Search for the cell housing the specified text and yield its [X, Y] center coordinate. 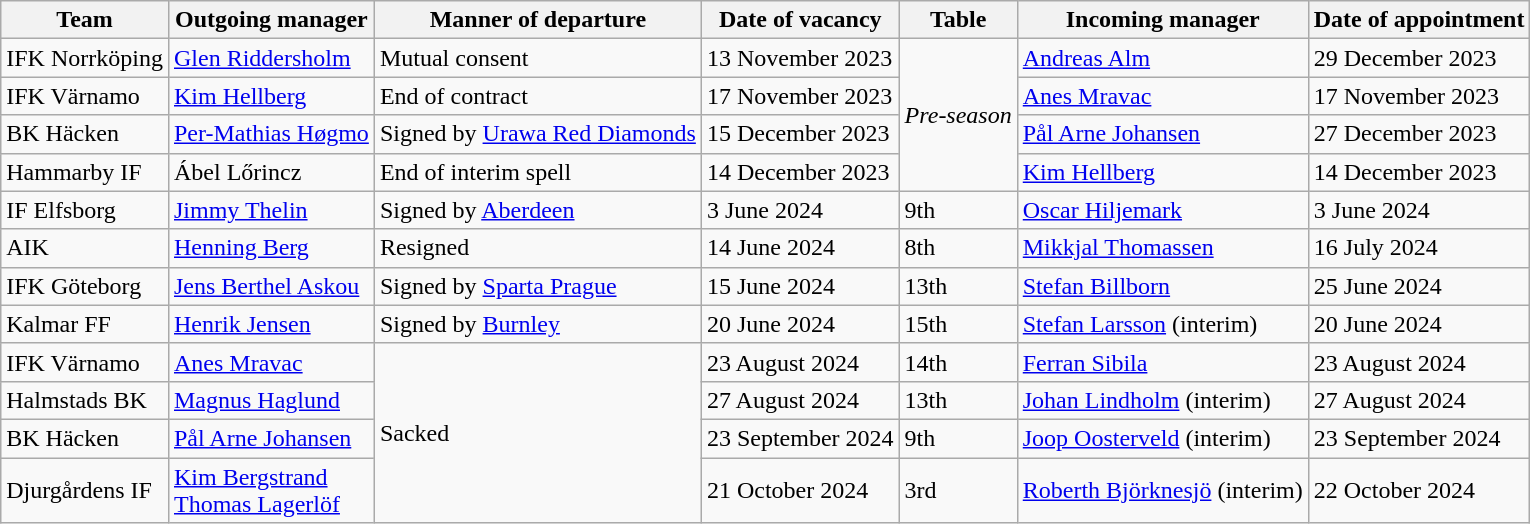
Magnus Haglund [271, 400]
Roberth Björknesjö (interim) [1162, 490]
Date of appointment [1419, 20]
End of contract [538, 96]
AIK [85, 248]
Johan Lindholm (interim) [1162, 400]
Stefan Billborn [1162, 286]
14th [958, 362]
Manner of departure [538, 20]
13 November 2023 [800, 58]
Signed by Sparta Prague [538, 286]
29 December 2023 [1419, 58]
Joop Oosterveld (interim) [1162, 438]
IFK Göteborg [85, 286]
Stefan Larsson (interim) [1162, 324]
End of interim spell [538, 172]
16 July 2024 [1419, 248]
Andreas Alm [1162, 58]
Signed by Aberdeen [538, 210]
27 December 2023 [1419, 134]
Kalmar FF [85, 324]
21 October 2024 [800, 490]
Per-Mathias Høgmo [271, 134]
IF Elfsborg [85, 210]
Ábel Lőrincz [271, 172]
15 June 2024 [800, 286]
Jimmy Thelin [271, 210]
Signed by Urawa Red Diamonds [538, 134]
3rd [958, 490]
Outgoing manager [271, 20]
Sacked [538, 432]
Jens Berthel Askou [271, 286]
Halmstads BK [85, 400]
Ferran Sibila [1162, 362]
Date of vacancy [800, 20]
Oscar Hiljemark [1162, 210]
Signed by Burnley [538, 324]
Henrik Jensen [271, 324]
Table [958, 20]
Hammarby IF [85, 172]
Mutual consent [538, 58]
Team [85, 20]
14 June 2024 [800, 248]
Kim Bergstrand Thomas Lagerlöf [271, 490]
IFK Norrköping [85, 58]
15th [958, 324]
Mikkjal Thomassen [1162, 248]
Glen Riddersholm [271, 58]
Pre-season [958, 115]
8th [958, 248]
25 June 2024 [1419, 286]
Incoming manager [1162, 20]
Resigned [538, 248]
22 October 2024 [1419, 490]
Djurgårdens IF [85, 490]
Henning Berg [271, 248]
15 December 2023 [800, 134]
